Return the [x, y] coordinate for the center point of the cell that contains the specified text.  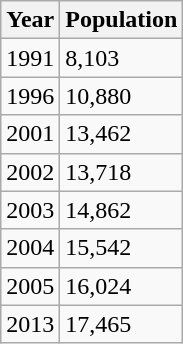
2003 [30, 210]
2013 [30, 324]
14,862 [122, 210]
16,024 [122, 286]
10,880 [122, 96]
Population [122, 20]
13,718 [122, 172]
17,465 [122, 324]
13,462 [122, 134]
2001 [30, 134]
1991 [30, 58]
15,542 [122, 248]
Year [30, 20]
8,103 [122, 58]
2002 [30, 172]
2004 [30, 248]
1996 [30, 96]
2005 [30, 286]
